Output the [X, Y] coordinate of the center of the cell containing the given text.  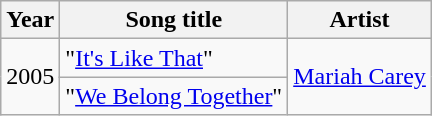
"It's Like That" [174, 58]
Song title [174, 20]
"We Belong Together" [174, 96]
2005 [30, 77]
Artist [360, 20]
Year [30, 20]
Mariah Carey [360, 77]
